Detect which cell encompasses the target text, then output its (X, Y) center coordinate. 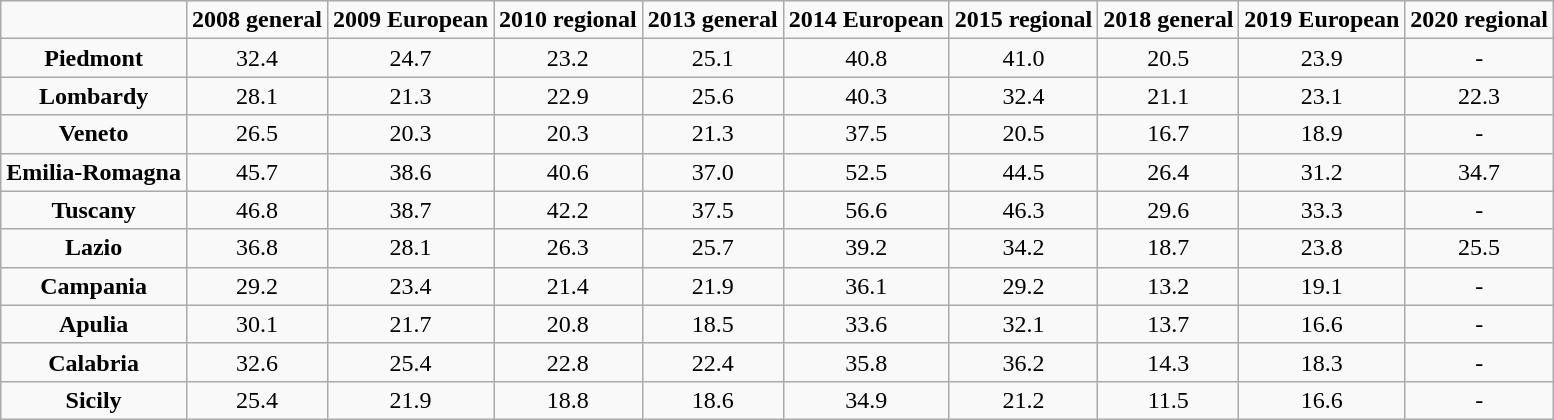
Calabria (94, 362)
2013 general (712, 20)
18.7 (1168, 248)
2018 general (1168, 20)
2009 European (411, 20)
Lombardy (94, 96)
38.7 (411, 210)
36.8 (256, 248)
34.7 (1480, 172)
Tuscany (94, 210)
14.3 (1168, 362)
25.7 (712, 248)
31.2 (1322, 172)
32.1 (1024, 324)
21.4 (568, 286)
40.6 (568, 172)
22.4 (712, 362)
56.6 (866, 210)
16.7 (1168, 134)
40.8 (866, 58)
33.3 (1322, 210)
25.6 (712, 96)
13.2 (1168, 286)
34.2 (1024, 248)
22.9 (568, 96)
26.4 (1168, 172)
2020 regional (1480, 20)
38.6 (411, 172)
22.8 (568, 362)
2008 general (256, 20)
18.6 (712, 400)
21.1 (1168, 96)
21.2 (1024, 400)
25.1 (712, 58)
18.3 (1322, 362)
18.9 (1322, 134)
39.2 (866, 248)
2010 regional (568, 20)
13.7 (1168, 324)
26.5 (256, 134)
22.3 (1480, 96)
23.8 (1322, 248)
23.1 (1322, 96)
36.2 (1024, 362)
21.7 (411, 324)
Piedmont (94, 58)
24.7 (411, 58)
29.6 (1168, 210)
42.2 (568, 210)
11.5 (1168, 400)
18.5 (712, 324)
34.9 (866, 400)
52.5 (866, 172)
46.3 (1024, 210)
19.1 (1322, 286)
44.5 (1024, 172)
30.1 (256, 324)
23.4 (411, 286)
23.9 (1322, 58)
23.2 (568, 58)
18.8 (568, 400)
35.8 (866, 362)
2015 regional (1024, 20)
45.7 (256, 172)
Lazio (94, 248)
2014 European (866, 20)
26.3 (568, 248)
32.6 (256, 362)
37.0 (712, 172)
40.3 (866, 96)
Apulia (94, 324)
Emilia-Romagna (94, 172)
36.1 (866, 286)
25.5 (1480, 248)
Veneto (94, 134)
2019 European (1322, 20)
33.6 (866, 324)
Sicily (94, 400)
Campania (94, 286)
20.8 (568, 324)
41.0 (1024, 58)
46.8 (256, 210)
